Provide the (x, y) coordinate of the cell's center where the given text is located.  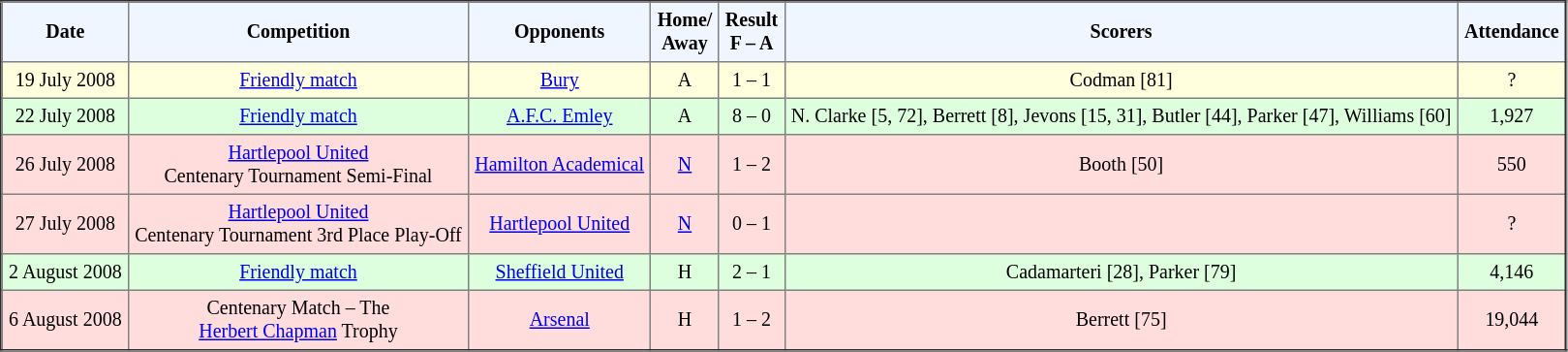
27 July 2008 (66, 224)
Booth [50] (1122, 165)
Opponents (560, 32)
Bury (560, 80)
Hartlepool UnitedCentenary Tournament Semi-Final (298, 165)
0 – 1 (752, 224)
Competition (298, 32)
550 (1512, 165)
A.F.C. Emley (560, 116)
Hamilton Academical (560, 165)
Date (66, 32)
Hartlepool United (560, 224)
ResultF – A (752, 32)
4,146 (1512, 272)
1 – 1 (752, 80)
22 July 2008 (66, 116)
Arsenal (560, 320)
N. Clarke [5, 72], Berrett [8], Jevons [15, 31], Butler [44], Parker [47], Williams [60] (1122, 116)
26 July 2008 (66, 165)
Cadamarteri [28], Parker [79] (1122, 272)
Sheffield United (560, 272)
2 – 1 (752, 272)
Centenary Match – TheHerbert Chapman Trophy (298, 320)
6 August 2008 (66, 320)
Hartlepool UnitedCentenary Tournament 3rd Place Play-Off (298, 224)
Berrett [75] (1122, 320)
Home/Away (685, 32)
19 July 2008 (66, 80)
2 August 2008 (66, 272)
19,044 (1512, 320)
Codman [81] (1122, 80)
8 – 0 (752, 116)
Attendance (1512, 32)
Scorers (1122, 32)
1,927 (1512, 116)
